Scan for the cell matching the given text and deliver its [x, y] coordinate at center. 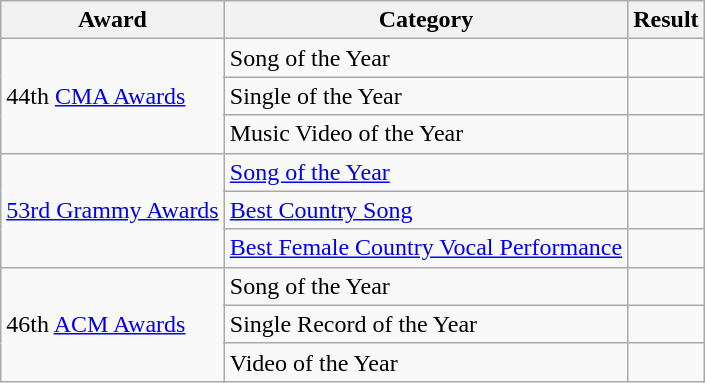
Result [666, 20]
Single of the Year [426, 96]
Video of the Year [426, 362]
Best Female Country Vocal Performance [426, 248]
Award [113, 20]
Single Record of the Year [426, 324]
Category [426, 20]
Best Country Song [426, 210]
53rd Grammy Awards [113, 210]
Music Video of the Year [426, 134]
44th CMA Awards [113, 96]
46th ACM Awards [113, 324]
